Pinpoint the cell where the given text exists, returning its [x, y] midpoint coordinate. 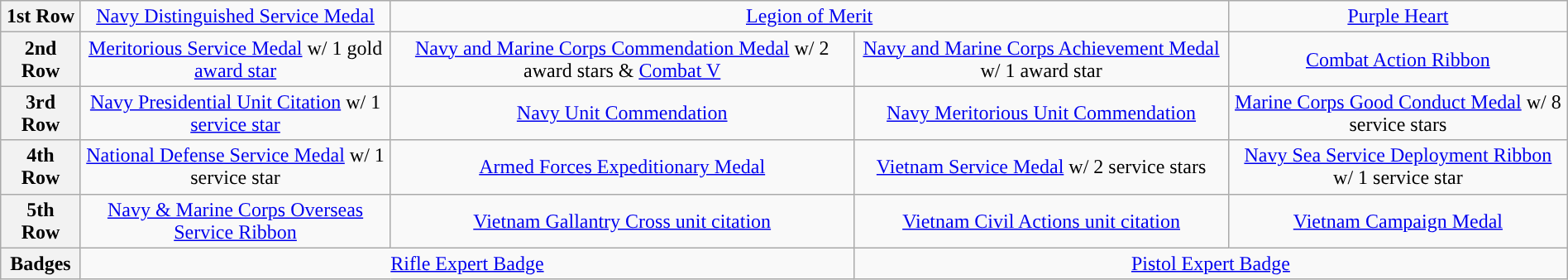
Navy Meritorious Unit Commendation [1042, 113]
Navy and Marine Corps Achievement Medal w/ 1 award star [1042, 60]
Navy Presidential Unit Citation w/ 1 service star [235, 113]
Armed Forces Expeditionary Medal [622, 167]
Purple Heart [1398, 17]
Combat Action Ribbon [1398, 60]
Vietnam Civil Actions unit citation [1042, 220]
Vietnam Campaign Medal [1398, 220]
Navy & Marine Corps Overseas Service Ribbon [235, 220]
Navy and Marine Corps Commendation Medal w/ 2 award stars & Combat V [622, 60]
Legion of Merit [810, 17]
Marine Corps Good Conduct Medal w/ 8 service stars [1398, 113]
Meritorious Service Medal w/ 1 gold award star [235, 60]
Vietnam Service Medal w/ 2 service stars [1042, 167]
Pistol Expert Badge [1211, 263]
1st Row [41, 17]
4th Row [41, 167]
National Defense Service Medal w/ 1 service star [235, 167]
Vietnam Gallantry Cross unit citation [622, 220]
5th Row [41, 220]
Badges [41, 263]
Navy Distinguished Service Medal [235, 17]
Navy Unit Commendation [622, 113]
2nd Row [41, 60]
3rd Row [41, 113]
Rifle Expert Badge [466, 263]
Navy Sea Service Deployment Ribbon w/ 1 service star [1398, 167]
